Find where the given text appears and provide that cell's center as (x, y) coordinate. 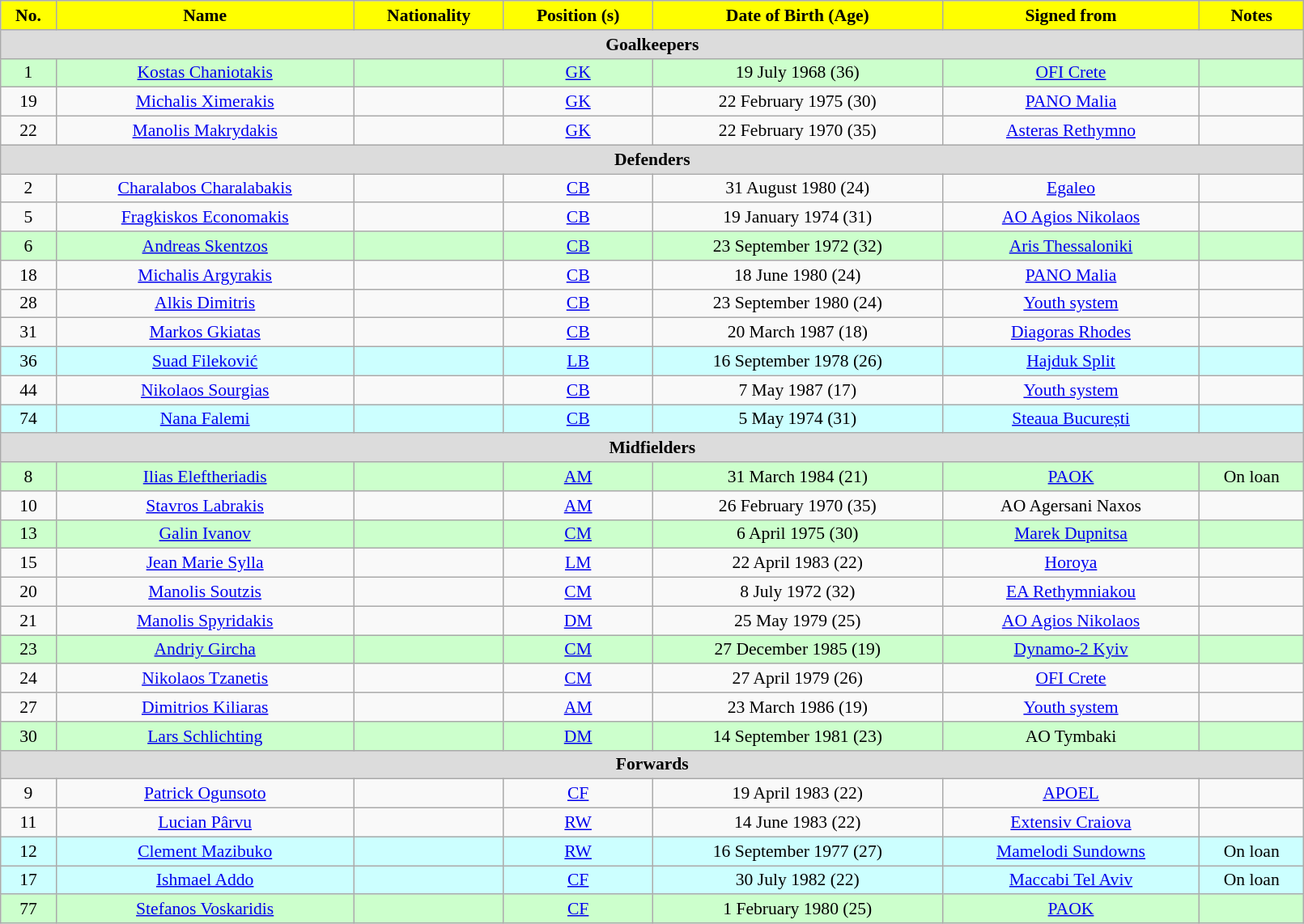
Patrick Ogunsoto (205, 794)
AO Agersani Naxos (1070, 506)
Goalkeepers (652, 45)
2 (28, 189)
Manolis Soutzis (205, 592)
Manolis Makrydakis (205, 131)
Manolis Spyridakis (205, 621)
23 September 1980 (24) (797, 303)
20 March 1987 (18) (797, 333)
20 (28, 592)
22 February 1975 (30) (797, 102)
Kostas Chaniotakis (205, 73)
Nikolaos Sourgias (205, 390)
Asteras Rethymno (1070, 131)
16 September 1978 (26) (797, 362)
10 (28, 506)
Galin Ivanov (205, 534)
1 February 1980 (25) (797, 909)
Michalis Argyrakis (205, 275)
44 (28, 390)
27 (28, 707)
6 (28, 246)
Midfielders (652, 448)
31 March 1984 (21) (797, 477)
5 (28, 218)
23 (28, 650)
Aris Thessaloniki (1070, 246)
Marek Dupnitsa (1070, 534)
77 (28, 909)
Defenders (652, 159)
14 September 1981 (23) (797, 736)
24 (28, 679)
Date of Birth (Age) (797, 15)
8 July 1972 (32) (797, 592)
Ilias Eleftheriadis (205, 477)
22 February 1970 (35) (797, 131)
14 June 1983 (22) (797, 823)
18 (28, 275)
19 April 1983 (22) (797, 794)
LB (578, 362)
Nana Falemi (205, 419)
Lucian Pârvu (205, 823)
Horoya (1070, 563)
12 (28, 851)
22 (28, 131)
31 August 1980 (24) (797, 189)
Charalabos Charalabakis (205, 189)
Nikolaos Tzanetis (205, 679)
28 (28, 303)
1 (28, 73)
13 (28, 534)
5 May 1974 (31) (797, 419)
Ishmael Addo (205, 880)
Lars Schlichting (205, 736)
Notes (1251, 15)
17 (28, 880)
25 May 1979 (25) (797, 621)
Clement Mazibuko (205, 851)
Steaua București (1070, 419)
74 (28, 419)
19 (28, 102)
6 April 1975 (30) (797, 534)
Hajduk Split (1070, 362)
31 (28, 333)
AO Tymbaki (1070, 736)
Forwards (652, 765)
15 (28, 563)
26 February 1970 (35) (797, 506)
8 (28, 477)
Michalis Ximerakis (205, 102)
Stefanos Voskaridis (205, 909)
Fragkiskos Economakis (205, 218)
Stavros Labrakis (205, 506)
22 April 1983 (22) (797, 563)
Dimitrios Kiliaras (205, 707)
30 July 1982 (22) (797, 880)
9 (28, 794)
19 January 1974 (31) (797, 218)
Suad Fileković (205, 362)
Andreas Skentzos (205, 246)
Jean Marie Sylla (205, 563)
36 (28, 362)
19 July 1968 (36) (797, 73)
Signed from (1070, 15)
No. (28, 15)
Diagoras Rhodes (1070, 333)
Dynamo-2 Kyiv (1070, 650)
23 March 1986 (19) (797, 707)
EA Rethymniakou (1070, 592)
Andriy Gircha (205, 650)
Position (s) (578, 15)
LM (578, 563)
APOEL (1070, 794)
Markos Gkiatas (205, 333)
11 (28, 823)
Mamelodi Sundowns (1070, 851)
Egaleo (1070, 189)
27 December 1985 (19) (797, 650)
21 (28, 621)
Name (205, 15)
Extensiv Craiova (1070, 823)
16 September 1977 (27) (797, 851)
7 May 1987 (17) (797, 390)
30 (28, 736)
Nationality (429, 15)
Alkis Dimitris (205, 303)
18 June 1980 (24) (797, 275)
Maccabi Tel Aviv (1070, 880)
27 April 1979 (26) (797, 679)
23 September 1972 (32) (797, 246)
